Determine the (X, Y) coordinate at the center of the cell enclosing the given text.  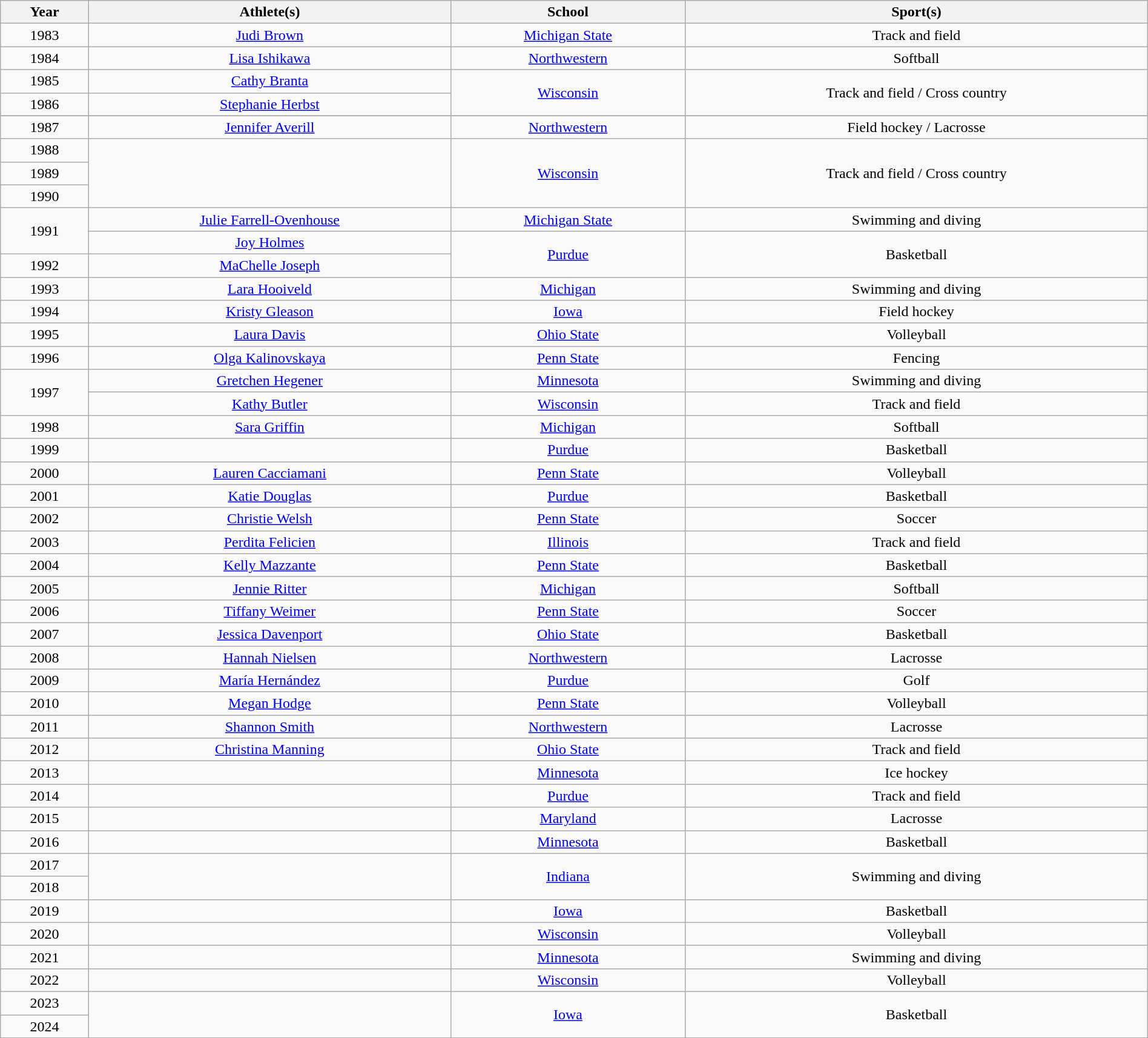
1990 (45, 196)
1998 (45, 427)
MaChelle Joseph (269, 265)
2005 (45, 588)
Perdita Felicien (269, 542)
Sara Griffin (269, 427)
Gretchen Hegener (269, 381)
Julie Farrell-Ovenhouse (269, 219)
2000 (45, 473)
Sport(s) (917, 12)
1999 (45, 450)
2001 (45, 496)
1995 (45, 335)
Lara Hooiveld (269, 289)
Field hockey / Lacrosse (917, 127)
2024 (45, 1026)
1997 (45, 392)
Christina Manning (269, 750)
Laura Davis (269, 335)
Jennifer Averill (269, 127)
1984 (45, 58)
1992 (45, 265)
Lisa Ishikawa (269, 58)
1987 (45, 127)
1993 (45, 289)
Joy Holmes (269, 242)
2022 (45, 980)
2004 (45, 565)
Katie Douglas (269, 496)
Christie Welsh (269, 519)
2016 (45, 842)
2009 (45, 681)
Ice hockey (917, 773)
1988 (45, 150)
1986 (45, 104)
Lauren Cacciamani (269, 473)
Judi Brown (269, 35)
School (568, 12)
1983 (45, 35)
2008 (45, 657)
Field hockey (917, 312)
2018 (45, 888)
2015 (45, 819)
2020 (45, 934)
1994 (45, 312)
Year (45, 12)
Indiana (568, 876)
2017 (45, 865)
1985 (45, 81)
María Hernández (269, 681)
Shannon Smith (269, 727)
Maryland (568, 819)
2003 (45, 542)
Golf (917, 681)
2002 (45, 519)
2006 (45, 611)
Cathy Branta (269, 81)
2023 (45, 1003)
Illinois (568, 542)
Megan Hodge (269, 704)
Fencing (917, 358)
1996 (45, 358)
Tiffany Weimer (269, 611)
2011 (45, 727)
Jennie Ritter (269, 588)
2014 (45, 796)
Kathy Butler (269, 404)
2019 (45, 911)
Stephanie Herbst (269, 104)
Kelly Mazzante (269, 565)
2021 (45, 957)
2012 (45, 750)
Kristy Gleason (269, 312)
1991 (45, 231)
2013 (45, 773)
1989 (45, 173)
2010 (45, 704)
Hannah Nielsen (269, 657)
Athlete(s) (269, 12)
Jessica Davenport (269, 634)
2007 (45, 634)
Olga Kalinovskaya (269, 358)
